Identify which cell holds the provided text, then report its (X, Y) central coordinate. 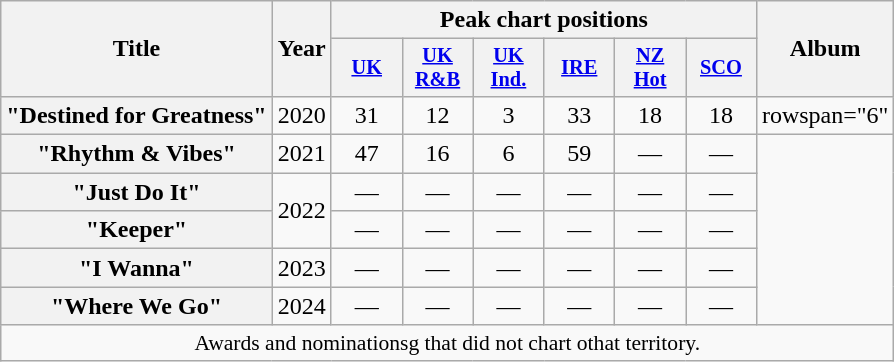
6 (508, 154)
16 (438, 154)
"Just Do It" (136, 192)
2023 (302, 268)
"Where We Go" (136, 306)
Awards and nominationsg that did not chart othat territory. (448, 343)
SCO (722, 68)
IRE (580, 68)
3 (508, 115)
"Rhythm & Vibes" (136, 154)
2020 (302, 115)
"I Wanna" (136, 268)
"Keeper" (136, 230)
Peak chart positions (544, 20)
59 (580, 154)
rowspan="6" (825, 115)
2021 (302, 154)
2022 (302, 211)
31 (366, 115)
NZ Hot (650, 68)
UKR&B (438, 68)
12 (438, 115)
UKInd. (508, 68)
Title (136, 49)
2024 (302, 306)
Year (302, 49)
Album (825, 49)
"Destined for Greatness" (136, 115)
47 (366, 154)
UK (366, 68)
33 (580, 115)
